From the cell containing the given text, extract its center point as (x, y) coordinate. 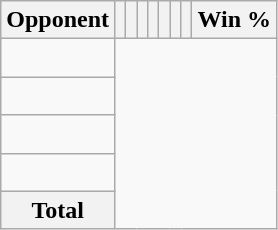
Opponent (58, 20)
Total (58, 210)
Win % (234, 20)
